Extract the [x, y] coordinate from the center of the cell holding the provided text.  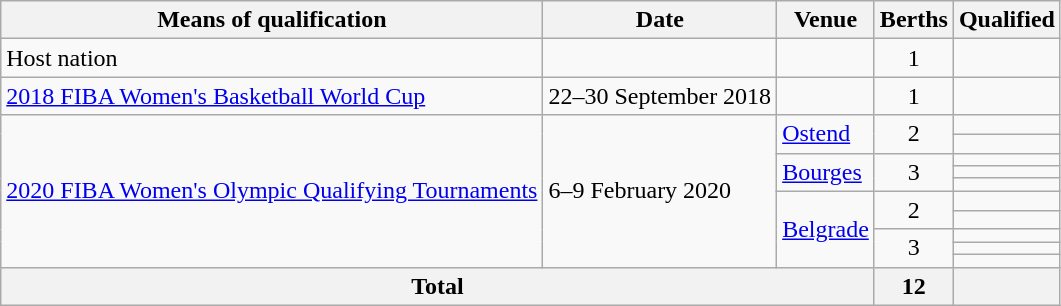
2018 FIBA Women's Basketball World Cup [272, 96]
22–30 September 2018 [660, 96]
Date [660, 20]
Ostend [826, 134]
Venue [826, 20]
6–9 February 2020 [660, 191]
Bourges [826, 172]
Means of qualification [272, 20]
Belgrade [826, 229]
Total [438, 286]
Qualified [1006, 20]
2020 FIBA Women's Olympic Qualifying Tournaments [272, 191]
Host nation [272, 58]
Berths [914, 20]
12 [914, 286]
